Provide the (X, Y) coordinate of the cell's center where the given text is located.  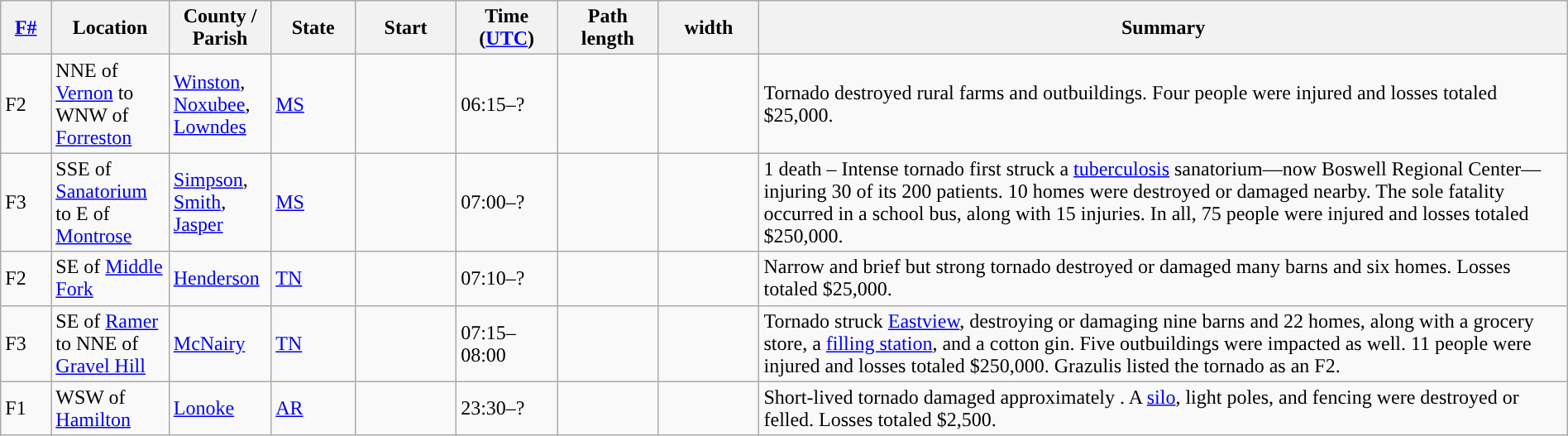
WSW of Hamilton (110, 409)
Path length (608, 28)
07:00–? (507, 202)
County / Parish (220, 28)
23:30–? (507, 409)
Short-lived tornado damaged approximately . A silo, light poles, and fencing were destroyed or felled. Losses totaled $2,500. (1163, 409)
F# (26, 28)
SE of Middle Fork (110, 278)
07:10–? (507, 278)
Tornado destroyed rural farms and outbuildings. Four people were injured and losses totaled $25,000. (1163, 104)
Winston, Noxubee, Lowndes (220, 104)
SE of Ramer to NNE of Gravel Hill (110, 343)
07:15–08:00 (507, 343)
Location (110, 28)
Narrow and brief but strong tornado destroyed or damaged many barns and six homes. Losses totaled $25,000. (1163, 278)
NNE of Vernon to WNW of Forreston (110, 104)
06:15–? (507, 104)
Lonoke (220, 409)
McNairy (220, 343)
Summary (1163, 28)
Start (406, 28)
F1 (26, 409)
width (709, 28)
SSE of Sanatorium to E of Montrose (110, 202)
Henderson (220, 278)
State (313, 28)
AR (313, 409)
Time (UTC) (507, 28)
Simpson, Smith, Jasper (220, 202)
